Return the [x, y] coordinate for the center point of the cell that contains the specified text.  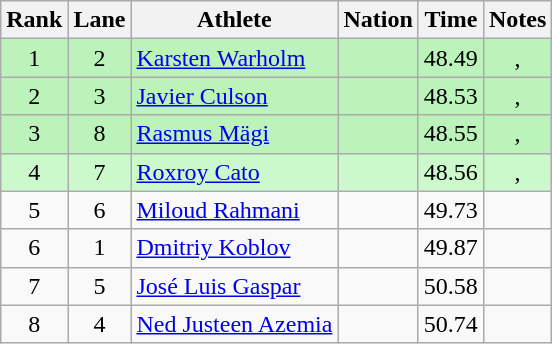
50.74 [450, 324]
49.73 [450, 210]
48.56 [450, 172]
48.55 [450, 134]
48.53 [450, 96]
Time [450, 20]
José Luis Gaspar [234, 286]
Rank [34, 20]
Dmitriy Koblov [234, 248]
Miloud Rahmani [234, 210]
49.87 [450, 248]
48.49 [450, 58]
Rasmus Mägi [234, 134]
Karsten Warholm [234, 58]
50.58 [450, 286]
Athlete [234, 20]
Roxroy Cato [234, 172]
Notes [517, 20]
Javier Culson [234, 96]
Lane [100, 20]
Ned Justeen Azemia [234, 324]
Nation [378, 20]
